Detect which cell encompasses the target text, then output its [x, y] center coordinate. 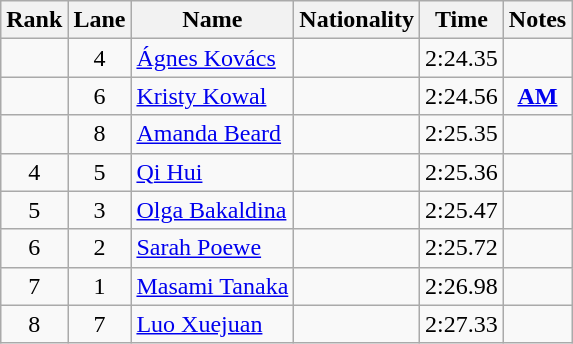
2:25.35 [462, 134]
Ágnes Kovács [212, 58]
Time [462, 20]
2:25.47 [462, 210]
Nationality [357, 20]
Luo Xuejuan [212, 324]
2 [100, 248]
2:24.56 [462, 96]
2:27.33 [462, 324]
2:26.98 [462, 286]
Notes [537, 20]
Kristy Kowal [212, 96]
3 [100, 210]
2:24.35 [462, 58]
Olga Bakaldina [212, 210]
Sarah Poewe [212, 248]
Lane [100, 20]
2:25.36 [462, 172]
Rank [34, 20]
Name [212, 20]
Masami Tanaka [212, 286]
Qi Hui [212, 172]
AM [537, 96]
Amanda Beard [212, 134]
1 [100, 286]
2:25.72 [462, 248]
